Detect which cell encompasses the target text, then output its (X, Y) center coordinate. 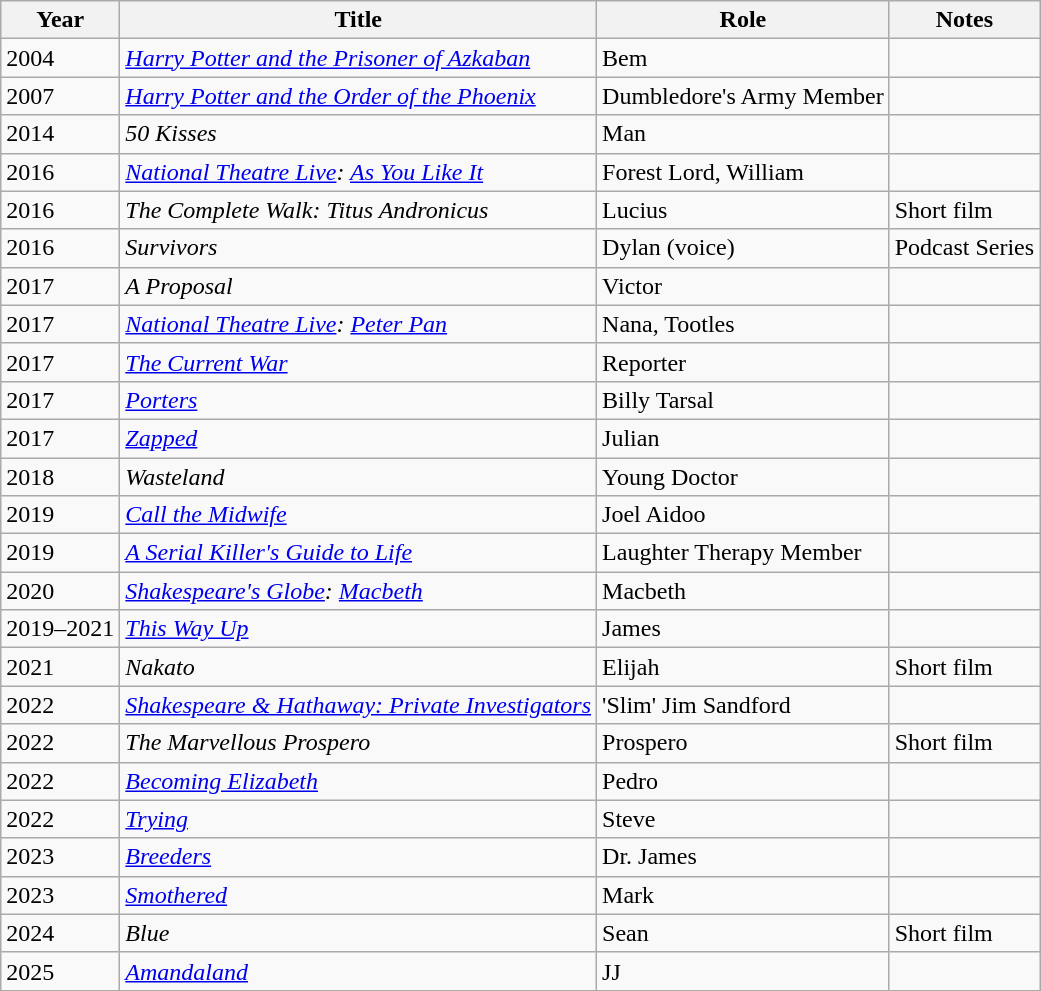
Nana, Tootles (744, 324)
Lucius (744, 210)
The Current War (358, 362)
Becoming Elizabeth (358, 781)
This Way Up (358, 629)
Breeders (358, 857)
JJ (744, 971)
Trying (358, 819)
Dr. James (744, 857)
Young Doctor (744, 477)
Dumbledore's Army Member (744, 96)
Podcast Series (964, 248)
Blue (358, 933)
Man (744, 134)
2007 (60, 96)
Title (358, 20)
National Theatre Live: As You Like It (358, 172)
Forest Lord, William (744, 172)
Julian (744, 438)
50 Kisses (358, 134)
Shakespeare & Hathaway: Private Investigators (358, 705)
Billy Tarsal (744, 400)
Dylan (voice) (744, 248)
Elijah (744, 667)
2021 (60, 667)
2018 (60, 477)
Shakespeare's Globe: Macbeth (358, 591)
A Serial Killer's Guide to Life (358, 553)
Laughter Therapy Member (744, 553)
A Proposal (358, 286)
Mark (744, 895)
Wasteland (358, 477)
2024 (60, 933)
James (744, 629)
Role (744, 20)
The Complete Walk: Titus Andronicus (358, 210)
Prospero (744, 743)
Harry Potter and the Order of the Phoenix (358, 96)
Amandaland (358, 971)
2014 (60, 134)
Survivors (358, 248)
Victor (744, 286)
Harry Potter and the Prisoner of Azkaban (358, 58)
Reporter (744, 362)
Notes (964, 20)
Zapped (358, 438)
'Slim' Jim Sandford (744, 705)
Sean (744, 933)
Smothered (358, 895)
Steve (744, 819)
2019–2021 (60, 629)
Bem (744, 58)
Call the Midwife (358, 515)
Porters (358, 400)
2025 (60, 971)
Macbeth (744, 591)
Nakato (358, 667)
2004 (60, 58)
The Marvellous Prospero (358, 743)
Joel Aidoo (744, 515)
National Theatre Live: Peter Pan (358, 324)
2020 (60, 591)
Year (60, 20)
Pedro (744, 781)
